Extract the (x, y) coordinate from the center of the cell holding the provided text.  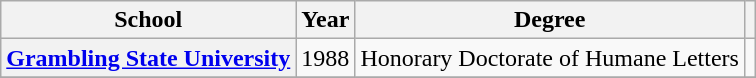
Grambling State University (148, 58)
Degree (550, 20)
1988 (326, 58)
Honorary Doctorate of Humane Letters (550, 58)
School (148, 20)
Year (326, 20)
